Return [x, y] of the center of cell containing provided text 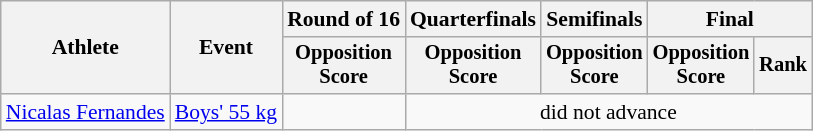
Quarterfinals [473, 19]
Boys' 55 kg [226, 112]
Event [226, 48]
did not advance [608, 112]
Final [730, 19]
Semifinals [594, 19]
Nicalas Fernandes [86, 112]
Round of 16 [344, 19]
Athlete [86, 48]
Rank [783, 66]
